Find where the given text appears and provide that cell's center as (x, y) coordinate. 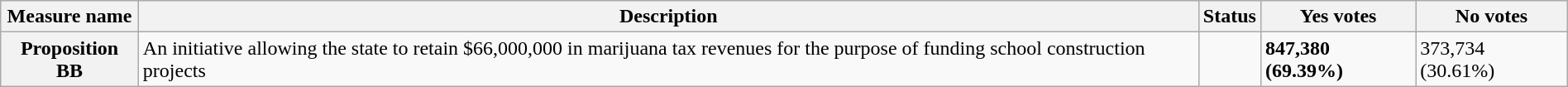
Measure name (69, 17)
Description (668, 17)
An initiative allowing the state to retain $66,000,000 in marijuana tax revenues for the purpose of funding school construction projects (668, 60)
Yes votes (1338, 17)
373,734 (30.61%) (1492, 60)
Proposition BB (69, 60)
No votes (1492, 17)
Status (1229, 17)
847,380 (69.39%) (1338, 60)
